Capture the cell that displays the provided text and extract its [X, Y] central coordinate. 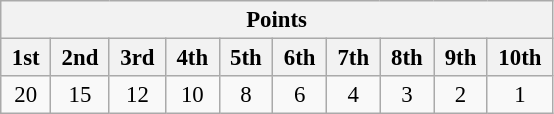
3 [407, 95]
5th [246, 58]
4 [353, 95]
1st [26, 58]
15 [80, 95]
3rd [137, 58]
9th [461, 58]
8 [246, 95]
1 [520, 95]
6 [300, 95]
2 [461, 95]
2nd [80, 58]
6th [300, 58]
10th [520, 58]
20 [26, 95]
12 [137, 95]
4th [192, 58]
8th [407, 58]
7th [353, 58]
10 [192, 95]
Points [277, 20]
